Extract the (X, Y) coordinate from the center of the cell holding the provided text.  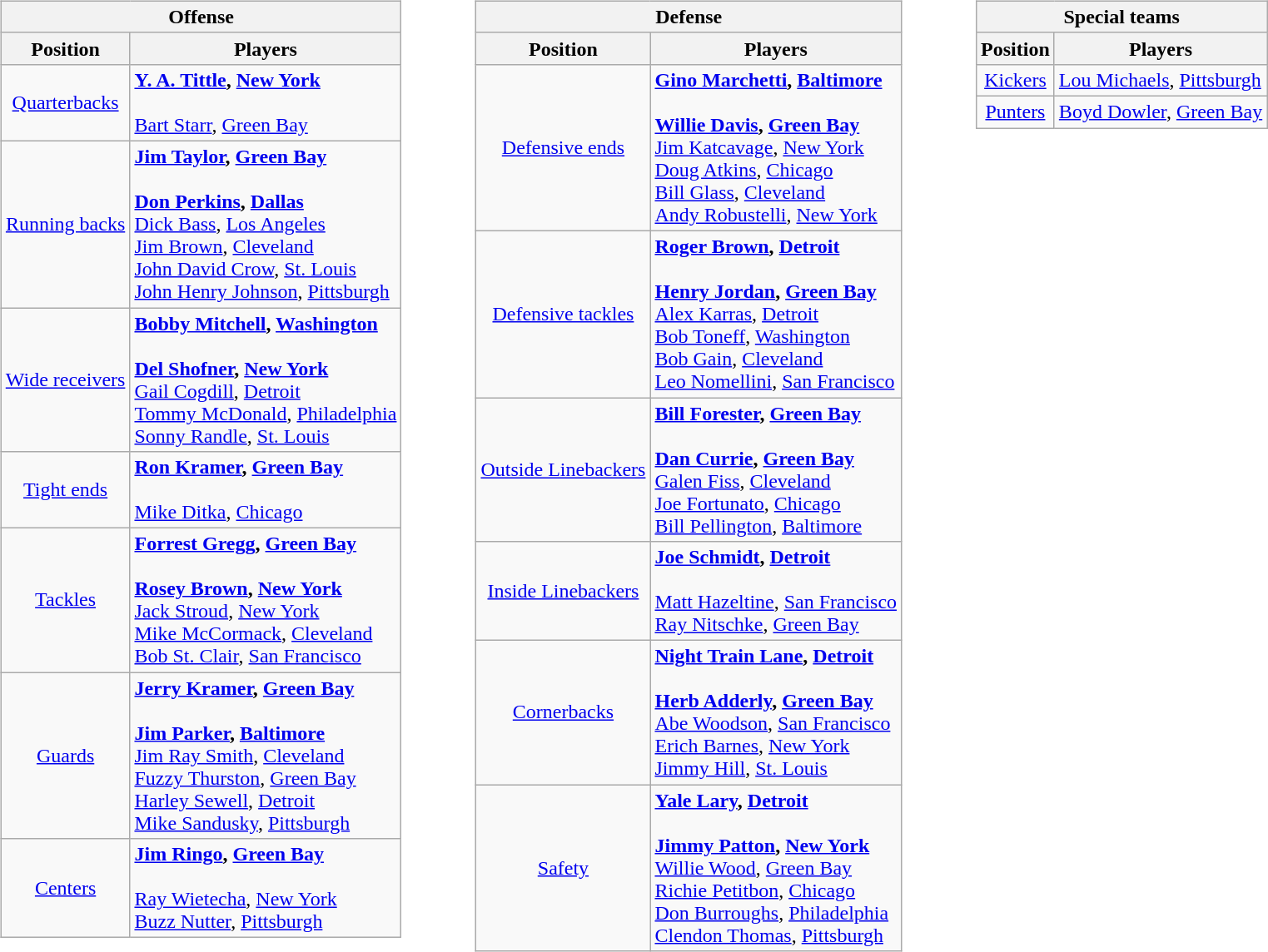
Defensive ends (563, 147)
Y. A. Tittle, New YorkBart Starr, Green Bay (266, 102)
Guards (65, 756)
Defensive tackles (563, 314)
Tight ends (65, 490)
Outside Linebackers (563, 469)
Tackles (65, 601)
Jim Ringo, Green BayRay Wietecha, New York Buzz Nutter, Pittsburgh (266, 889)
Defense (689, 17)
Safety (563, 868)
Roger Brown, DetroitHenry Jordan, Green Bay Alex Karras, Detroit Bob Toneff, Washington Bob Gain, Cleveland Leo Nomellini, San Francisco (776, 314)
Centers (65, 889)
Inside Linebackers (563, 591)
Night Train Lane, DetroitHerb Adderly, Green Bay Abe Woodson, San Francisco Erich Barnes, New York Jimmy Hill, St. Louis (776, 712)
Bill Forester, Green BayDan Currie, Green Bay Galen Fiss, Cleveland Joe Fortunato, Chicago Bill Pellington, Baltimore (776, 469)
Lou Michaels, Pittsburgh (1161, 80)
Forrest Gregg, Green BayRosey Brown, New York Jack Stroud, New York Mike McCormack, Cleveland Bob St. Clair, San Francisco (266, 601)
Boyd Dowler, Green Bay (1161, 112)
Running backs (65, 224)
Joe Schmidt, DetroitMatt Hazeltine, San Francisco Ray Nitschke, Green Bay (776, 591)
Jim Taylor, Green BayDon Perkins, Dallas Dick Bass, Los Angeles Jim Brown, Cleveland John David Crow, St. Louis John Henry Johnson, Pittsburgh (266, 224)
Wide receivers (65, 379)
Offense (201, 17)
Special teams (1122, 17)
Quarterbacks (65, 102)
Punters (1016, 112)
Bobby Mitchell, WashingtonDel Shofner, New York Gail Cogdill, Detroit Tommy McDonald, Philadelphia Sonny Randle, St. Louis (266, 379)
Kickers (1016, 80)
Cornerbacks (563, 712)
Gino Marchetti, BaltimoreWillie Davis, Green Bay Jim Katcavage, New York Doug Atkins, Chicago Bill Glass, Cleveland Andy Robustelli, New York (776, 147)
Jerry Kramer, Green BayJim Parker, Baltimore Jim Ray Smith, Cleveland Fuzzy Thurston, Green Bay Harley Sewell, Detroit Mike Sandusky, Pittsburgh (266, 756)
Yale Lary, DetroitJimmy Patton, New York Willie Wood, Green Bay Richie Petitbon, Chicago Don Burroughs, Philadelphia Clendon Thomas, Pittsburgh (776, 868)
Ron Kramer, Green BayMike Ditka, Chicago (266, 490)
